Return the (X, Y) coordinate for the center point of the cell that contains the specified text.  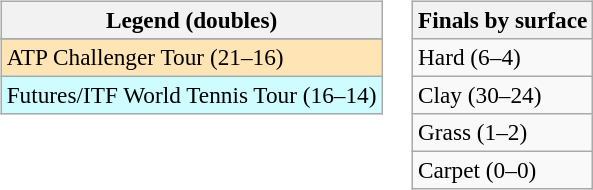
Clay (30–24) (503, 95)
Legend (doubles) (192, 20)
ATP Challenger Tour (21–16) (192, 57)
Futures/ITF World Tennis Tour (16–14) (192, 95)
Hard (6–4) (503, 57)
Grass (1–2) (503, 133)
Carpet (0–0) (503, 171)
Finals by surface (503, 20)
